Return the [X, Y] coordinate for the center point of the cell that contains the specified text.  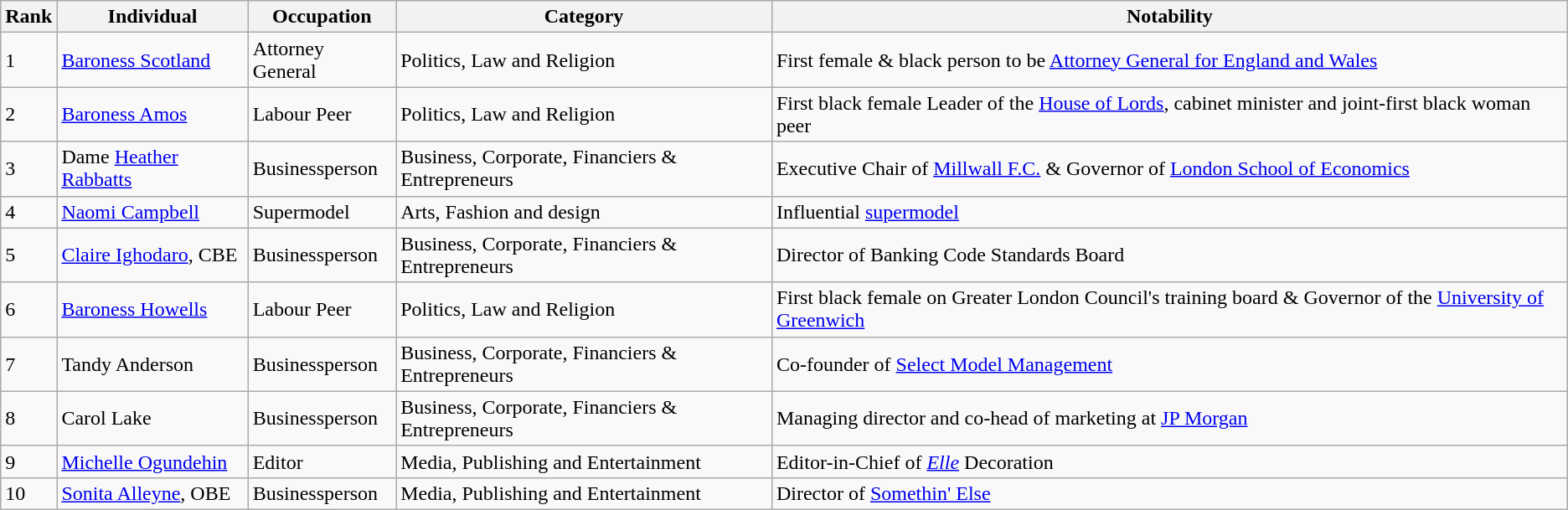
Sonita Alleyne, OBE [152, 493]
Baroness Scotland [152, 60]
7 [28, 363]
Baroness Amos [152, 114]
First black female on Greater London Council's training board & Governor of the University of Greenwich [1169, 310]
1 [28, 60]
First female & black person to be Attorney General for England and Wales [1169, 60]
Claire Ighodaro, CBE [152, 255]
Editor-in-Chief of Elle Decoration [1169, 461]
Dame Heather Rabbatts [152, 169]
Carol Lake [152, 419]
8 [28, 419]
Attorney General [322, 60]
Executive Chair of Millwall F.C. & Governor of London School of Economics [1169, 169]
Michelle Ogundehin [152, 461]
9 [28, 461]
Tandy Anderson [152, 363]
First black female Leader of the House of Lords, cabinet minister and joint-first black woman peer [1169, 114]
3 [28, 169]
Director of Somethin' Else [1169, 493]
Director of Banking Code Standards Board [1169, 255]
Managing director and co-head of marketing at JP Morgan [1169, 419]
4 [28, 212]
5 [28, 255]
Notability [1169, 17]
Occupation [322, 17]
Baroness Howells [152, 310]
Rank [28, 17]
Supermodel [322, 212]
2 [28, 114]
Arts, Fashion and design [585, 212]
Category [585, 17]
6 [28, 310]
Individual [152, 17]
Influential supermodel [1169, 212]
Editor [322, 461]
10 [28, 493]
Naomi Campbell [152, 212]
Co-founder of Select Model Management [1169, 363]
